Search for the cell housing the specified text and yield its (X, Y) center coordinate. 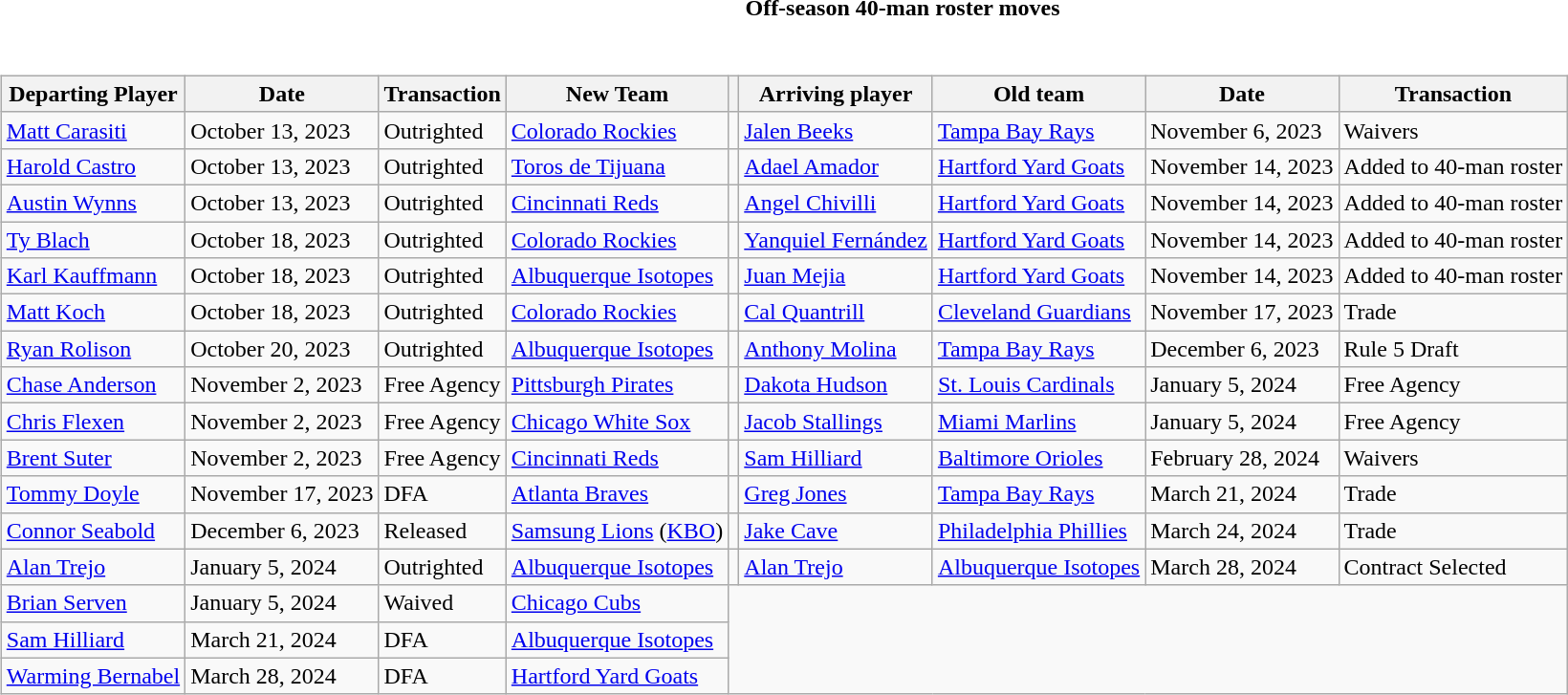
Chicago Cubs (617, 603)
Tommy Doyle (93, 494)
Jalen Beeks (836, 130)
Brian Serven (93, 603)
Cal Quantrill (836, 313)
Warming Bernabel (93, 676)
March 24, 2024 (1242, 531)
Atlanta Braves (617, 494)
Ty Blach (93, 240)
Anthony Molina (836, 349)
Chicago White Sox (617, 422)
Austin Wynns (93, 203)
Dakota Hudson (836, 385)
Matt Koch (93, 313)
February 28, 2024 (1242, 458)
Ryan Rolison (93, 349)
Baltimore Orioles (1038, 458)
Matt Carasiti (93, 130)
Miami Marlins (1038, 422)
Jake Cave (836, 531)
St. Louis Cardinals (1038, 385)
Jacob Stallings (836, 422)
October 20, 2023 (282, 349)
Karl Kauffmann (93, 276)
Rule 5 Draft (1453, 349)
Connor Seabold (93, 531)
Harold Castro (93, 166)
Departing Player (93, 94)
Angel Chivilli (836, 203)
Greg Jones (836, 494)
Adael Amador (836, 166)
Philadelphia Phillies (1038, 531)
New Team (617, 94)
Pittsburgh Pirates (617, 385)
Brent Suter (93, 458)
Toros de Tijuana (617, 166)
Cleveland Guardians (1038, 313)
Waived (442, 603)
November 6, 2023 (1242, 130)
Arriving player (836, 94)
Contract Selected (1453, 567)
Yanquiel Fernández (836, 240)
Chris Flexen (93, 422)
Chase Anderson (93, 385)
Released (442, 531)
Samsung Lions (KBO) (617, 531)
Old team (1038, 94)
Juan Mejia (836, 276)
